From the cell containing the given text, extract its center point as (X, Y) coordinate. 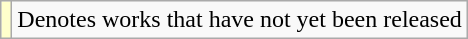
Denotes works that have not yet been released (240, 20)
